Determine the [X, Y] coordinate at the center of the cell enclosing the given text.  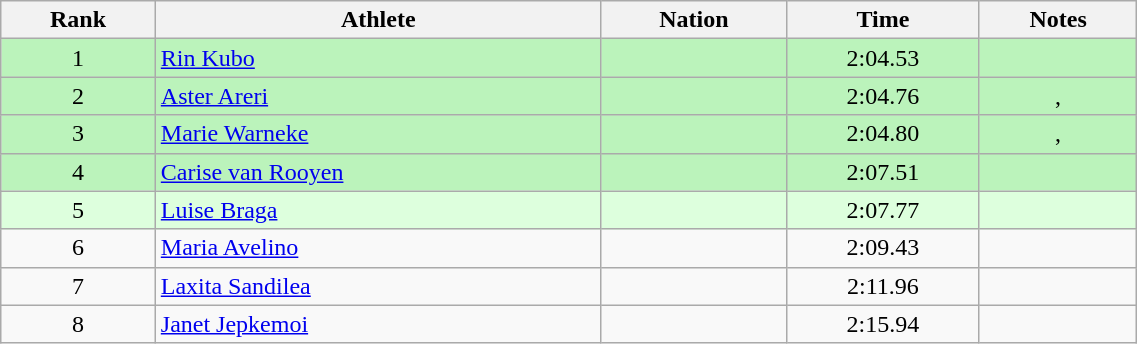
Notes [1058, 20]
2:09.43 [882, 248]
5 [78, 210]
2:07.77 [882, 210]
Athlete [378, 20]
Carise van Rooyen [378, 172]
4 [78, 172]
8 [78, 324]
3 [78, 134]
2:04.80 [882, 134]
6 [78, 248]
Aster Areri [378, 96]
2:04.76 [882, 96]
Rank [78, 20]
2:07.51 [882, 172]
1 [78, 58]
Laxita Sandilea [378, 286]
Janet Jepkemoi [378, 324]
Time [882, 20]
Nation [694, 20]
2 [78, 96]
Maria Avelino [378, 248]
2:04.53 [882, 58]
2:15.94 [882, 324]
Marie Warneke [378, 134]
Rin Kubo [378, 58]
2:11.96 [882, 286]
Luise Braga [378, 210]
7 [78, 286]
